Detect which cell encompasses the target text, then output its (X, Y) center coordinate. 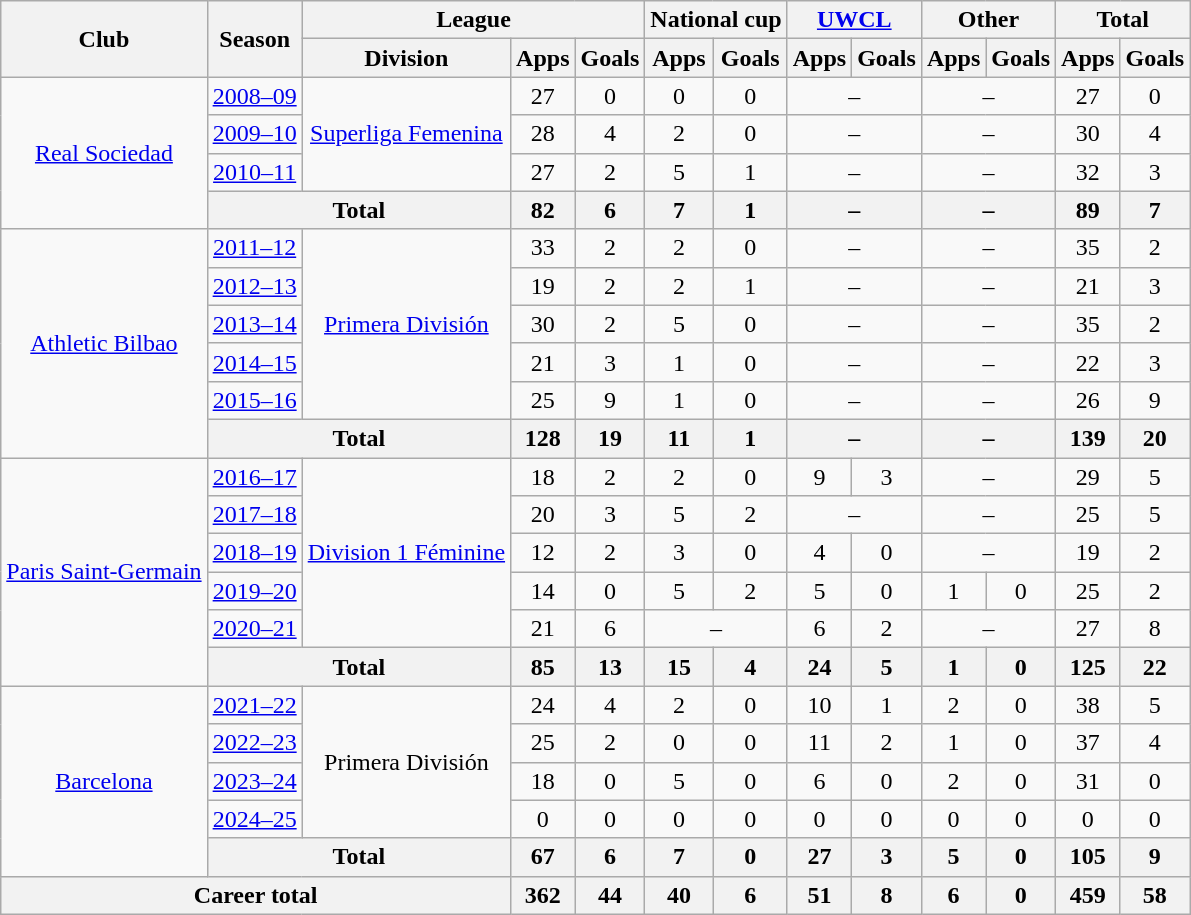
2024–25 (254, 819)
2011–12 (254, 248)
2013–14 (254, 324)
12 (543, 553)
128 (543, 438)
38 (1088, 705)
2014–15 (254, 362)
2022–23 (254, 743)
13 (610, 667)
10 (819, 705)
459 (1088, 895)
Division (406, 58)
2020–21 (254, 629)
40 (679, 895)
15 (679, 667)
33 (543, 248)
Athletic Bilbao (104, 343)
14 (543, 591)
2008–09 (254, 96)
2017–18 (254, 515)
2009–10 (254, 134)
89 (1088, 210)
37 (1088, 743)
2018–19 (254, 553)
2010–11 (254, 172)
Other (988, 20)
67 (543, 857)
85 (543, 667)
Club (104, 39)
Season (254, 39)
Real Sociedad (104, 153)
2019–20 (254, 591)
2021–22 (254, 705)
29 (1088, 477)
51 (819, 895)
125 (1088, 667)
105 (1088, 857)
362 (543, 895)
28 (543, 134)
2016–17 (254, 477)
82 (543, 210)
44 (610, 895)
Barcelona (104, 781)
139 (1088, 438)
2015–16 (254, 400)
National cup (716, 20)
32 (1088, 172)
2023–24 (254, 781)
58 (1155, 895)
League (474, 20)
Career total (256, 895)
Paris Saint-Germain (104, 572)
26 (1088, 400)
Superliga Femenina (406, 134)
31 (1088, 781)
Division 1 Féminine (406, 553)
2012–13 (254, 286)
UWCL (854, 20)
